Output the [X, Y] coordinate of the center of the cell containing the given text.  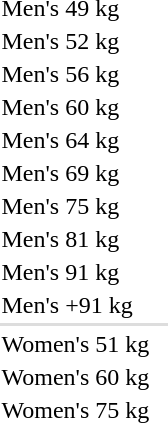
Men's 91 kg [76, 272]
Women's 60 kg [76, 377]
Men's 56 kg [76, 74]
Men's 81 kg [76, 239]
Men's 52 kg [76, 41]
Men's 60 kg [76, 107]
Men's 64 kg [76, 140]
Women's 51 kg [76, 344]
Men's 69 kg [76, 173]
Men's 75 kg [76, 206]
Men's +91 kg [76, 305]
